Determine the [X, Y] coordinate at the center of the cell enclosing the given text.  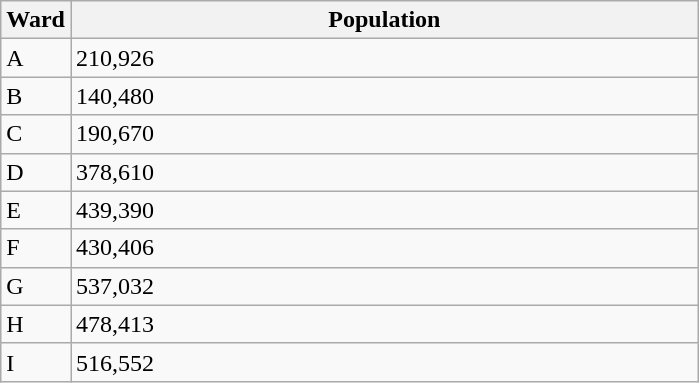
Ward [36, 20]
H [36, 324]
537,032 [384, 286]
190,670 [384, 134]
478,413 [384, 324]
140,480 [384, 96]
I [36, 362]
E [36, 210]
210,926 [384, 58]
439,390 [384, 210]
516,552 [384, 362]
G [36, 286]
430,406 [384, 248]
B [36, 96]
C [36, 134]
F [36, 248]
D [36, 172]
378,610 [384, 172]
Population [384, 20]
A [36, 58]
